Detect which cell encompasses the target text, then output its (X, Y) center coordinate. 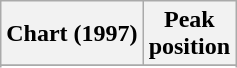
Peakposition (189, 34)
Chart (1997) (72, 34)
